Provide the (X, Y) coordinate of the cell's center where the given text is located.  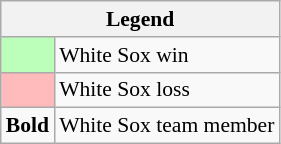
White Sox loss (166, 90)
Bold (28, 126)
White Sox team member (166, 126)
White Sox win (166, 55)
Legend (140, 19)
